From the cell containing the given text, extract its center point as [x, y] coordinate. 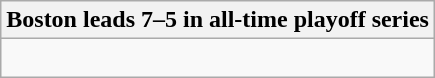
Boston leads 7–5 in all-time playoff series [218, 20]
